Search for the cell housing the specified text and yield its (x, y) center coordinate. 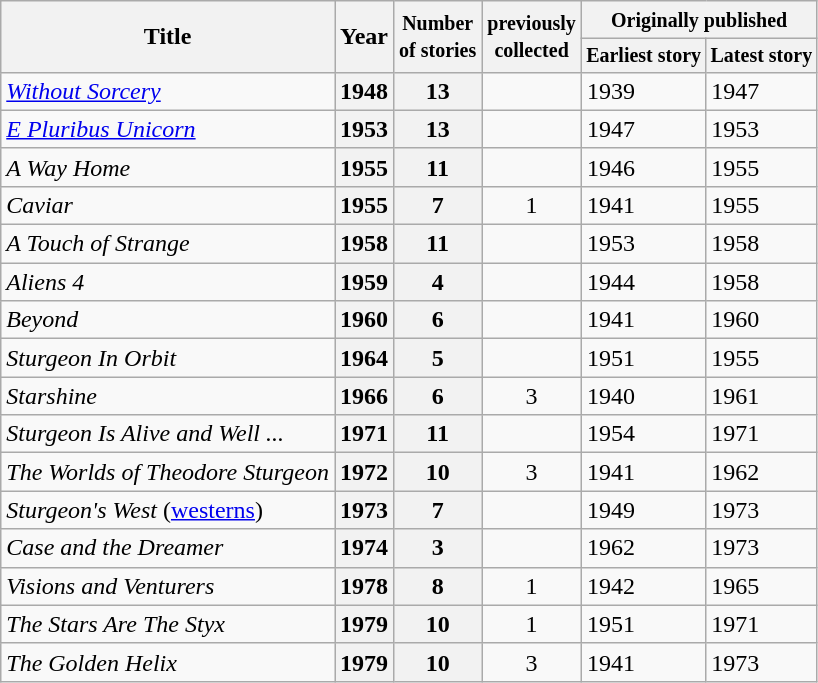
Visions and Venturers (168, 586)
Sturgeon Is Alive and Well ... (168, 434)
Starshine (168, 396)
1939 (643, 91)
Sturgeon's West (westerns) (168, 510)
1966 (364, 396)
Earliest story (643, 56)
1959 (364, 282)
1942 (643, 586)
A Touch of Strange (168, 244)
4 (438, 282)
Case and the Dreamer (168, 548)
8 (438, 586)
Number of stories (438, 37)
1974 (364, 548)
1965 (762, 586)
Beyond (168, 320)
The Worlds of Theodore Sturgeon (168, 472)
1946 (643, 167)
1954 (643, 434)
Year (364, 37)
Sturgeon In Orbit (168, 358)
1940 (643, 396)
Latest story (762, 56)
1978 (364, 586)
1972 (364, 472)
E Pluribus Unicorn (168, 129)
1964 (364, 358)
Originally published (698, 20)
1961 (762, 396)
1948 (364, 91)
5 (438, 358)
Aliens 4 (168, 282)
The Stars Are The Styx (168, 624)
Caviar (168, 205)
previously collected (532, 37)
1944 (643, 282)
The Golden Helix (168, 662)
A Way Home (168, 167)
1949 (643, 510)
Without Sorcery (168, 91)
Title (168, 37)
